Scan for the cell matching the given text and deliver its [X, Y] coordinate at center. 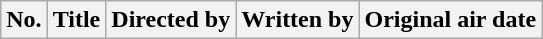
Title [76, 20]
Directed by [171, 20]
Written by [298, 20]
No. [24, 20]
Original air date [450, 20]
